Detect which cell encompasses the target text, then output its (x, y) center coordinate. 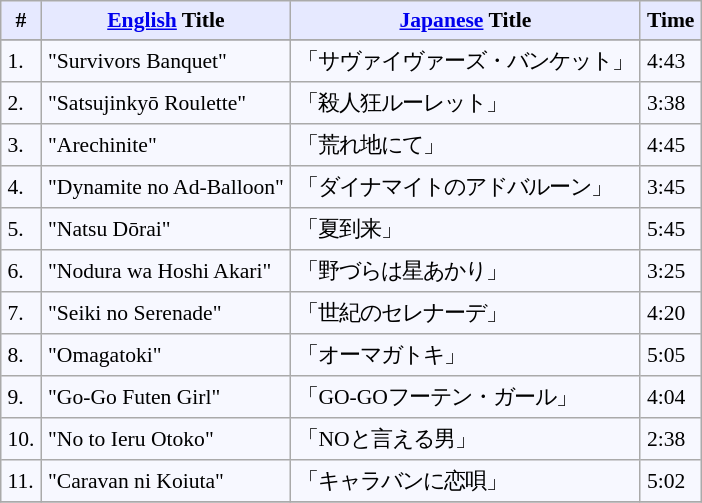
5:05 (670, 355)
「GO-GOフーテン・ガール」 (466, 397)
"Caravan ni Koiuta" (166, 481)
Time (670, 20)
2. (21, 103)
11. (21, 481)
9. (21, 397)
10. (21, 439)
1. (21, 61)
「夏到来」 (466, 229)
5. (21, 229)
8. (21, 355)
「野づらは星あかり」 (466, 271)
「殺人狂ルーレット」 (466, 103)
4:45 (670, 145)
"Satsujinkyō Roulette" (166, 103)
Japanese Title (466, 20)
6. (21, 271)
"Go-Go Futen Girl" (166, 397)
# (21, 20)
7. (21, 313)
5:02 (670, 481)
4:04 (670, 397)
3:25 (670, 271)
4:20 (670, 313)
"Nodura wa Hoshi Akari" (166, 271)
English Title (166, 20)
"Arechinite" (166, 145)
「オーマガトキ」 (466, 355)
3:38 (670, 103)
3. (21, 145)
「ダイナマイトのアドバルーン」 (466, 187)
"Survivors Banquet" (166, 61)
4. (21, 187)
「世紀のセレナーデ」 (466, 313)
「NOと言える男」 (466, 439)
"Natsu Dōrai" (166, 229)
"No to Ieru Otoko" (166, 439)
「サヴァイヴァーズ・バンケット」 (466, 61)
2:38 (670, 439)
4:43 (670, 61)
"Seiki no Serenade" (166, 313)
「荒れ地にて」 (466, 145)
5:45 (670, 229)
3:45 (670, 187)
"Dynamite no Ad-Balloon" (166, 187)
「キャラバンに恋唄」 (466, 481)
"Omagatoki" (166, 355)
